Find where the given text appears and provide that cell's center as [x, y] coordinate. 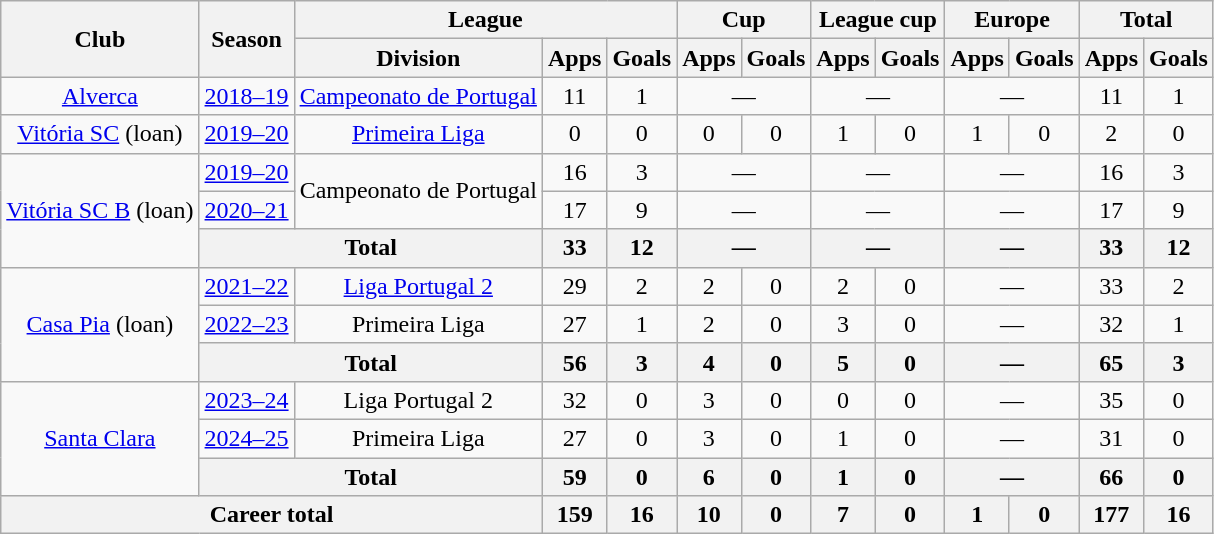
4 [709, 362]
31 [1111, 438]
League [486, 20]
7 [843, 515]
Division [418, 58]
Career total [272, 515]
2020–21 [246, 210]
5 [843, 362]
2024–25 [246, 438]
6 [709, 477]
177 [1111, 515]
56 [574, 362]
Vitória SC (loan) [100, 134]
Season [246, 39]
Europe [1012, 20]
35 [1111, 400]
Alverca [100, 96]
2018–19 [246, 96]
Casa Pia (loan) [100, 324]
29 [574, 286]
10 [709, 515]
66 [1111, 477]
Cup [744, 20]
2022–23 [246, 324]
59 [574, 477]
2021–22 [246, 286]
2023–24 [246, 400]
Santa Clara [100, 438]
Vitória SC B (loan) [100, 210]
65 [1111, 362]
League cup [878, 20]
Club [100, 39]
159 [574, 515]
